From the cell containing the given text, extract its center point as [X, Y] coordinate. 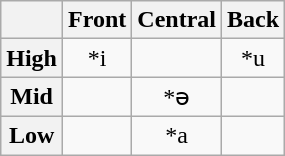
Front [98, 20]
Central [177, 20]
Back [254, 20]
*u [254, 58]
High [32, 58]
Low [32, 135]
*a [177, 135]
*i [98, 58]
*ə [177, 97]
Mid [32, 97]
